Extract the [x, y] coordinate from the center of the cell holding the provided text.  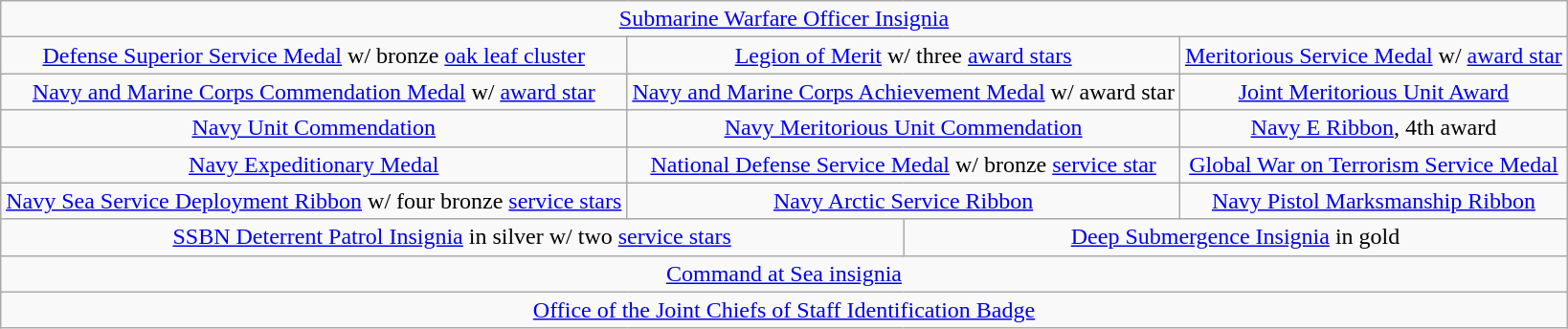
Navy Pistol Marksmanship Ribbon [1373, 201]
Global War on Terrorism Service Medal [1373, 164]
Navy Arctic Service Ribbon [904, 201]
Navy Sea Service Deployment Ribbon w/ four bronze service stars [314, 201]
Legion of Merit w/ three award stars [904, 55]
Navy and Marine Corps Commendation Medal w/ award star [314, 92]
Joint Meritorious Unit Award [1373, 92]
Office of the Joint Chiefs of Staff Identification Badge [785, 310]
Meritorious Service Medal w/ award star [1373, 55]
Navy Meritorious Unit Commendation [904, 128]
Command at Sea insignia [785, 274]
Submarine Warfare Officer Insignia [785, 19]
Navy and Marine Corps Achievement Medal w/ award star [904, 92]
Navy Unit Commendation [314, 128]
Deep Submergence Insignia in gold [1236, 237]
SSBN Deterrent Patrol Insignia in silver w/ two service stars [452, 237]
Navy E Ribbon, 4th award [1373, 128]
National Defense Service Medal w/ bronze service star [904, 164]
Navy Expeditionary Medal [314, 164]
Defense Superior Service Medal w/ bronze oak leaf cluster [314, 55]
